Capture the cell that displays the provided text and extract its (x, y) central coordinate. 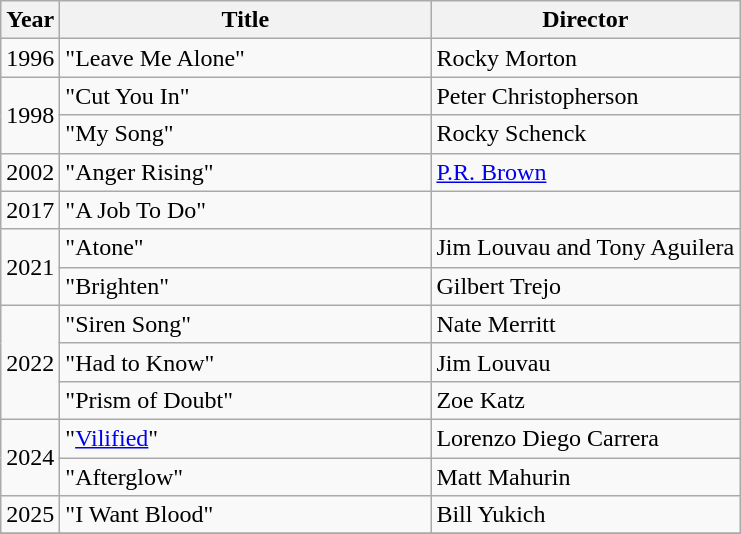
2022 (30, 362)
Director (586, 20)
Nate Merritt (586, 324)
2025 (30, 515)
P.R. Brown (586, 172)
2024 (30, 457)
2021 (30, 267)
Lorenzo Diego Carrera (586, 438)
1998 (30, 115)
2017 (30, 210)
"My Song" (246, 134)
"Afterglow" (246, 477)
Peter Christopherson (586, 96)
2002 (30, 172)
"I Want Blood" (246, 515)
Gilbert Trejo (586, 286)
Year (30, 20)
"Had to Know" (246, 362)
1996 (30, 58)
"Leave Me Alone" (246, 58)
Rocky Morton (586, 58)
Title (246, 20)
Bill Yukich (586, 515)
"Atone" (246, 248)
"A Job To Do" (246, 210)
"Anger Rising" (246, 172)
Zoe Katz (586, 400)
"Siren Song" (246, 324)
"Vilified" (246, 438)
"Prism of Doubt" (246, 400)
Matt Mahurin (586, 477)
Jim Louvau and Tony Aguilera (586, 248)
Jim Louvau (586, 362)
Rocky Schenck (586, 134)
"Cut You In" (246, 96)
"Brighten" (246, 286)
